From the cell containing the given text, extract its center point as (x, y) coordinate. 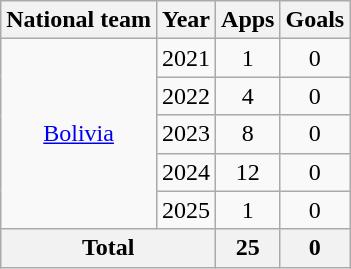
Bolivia (79, 134)
2023 (186, 134)
25 (248, 248)
4 (248, 96)
8 (248, 134)
2025 (186, 210)
2024 (186, 172)
2021 (186, 58)
Total (108, 248)
Year (186, 20)
12 (248, 172)
Apps (248, 20)
National team (79, 20)
2022 (186, 96)
Goals (315, 20)
